Capture the cell that displays the provided text and extract its (x, y) central coordinate. 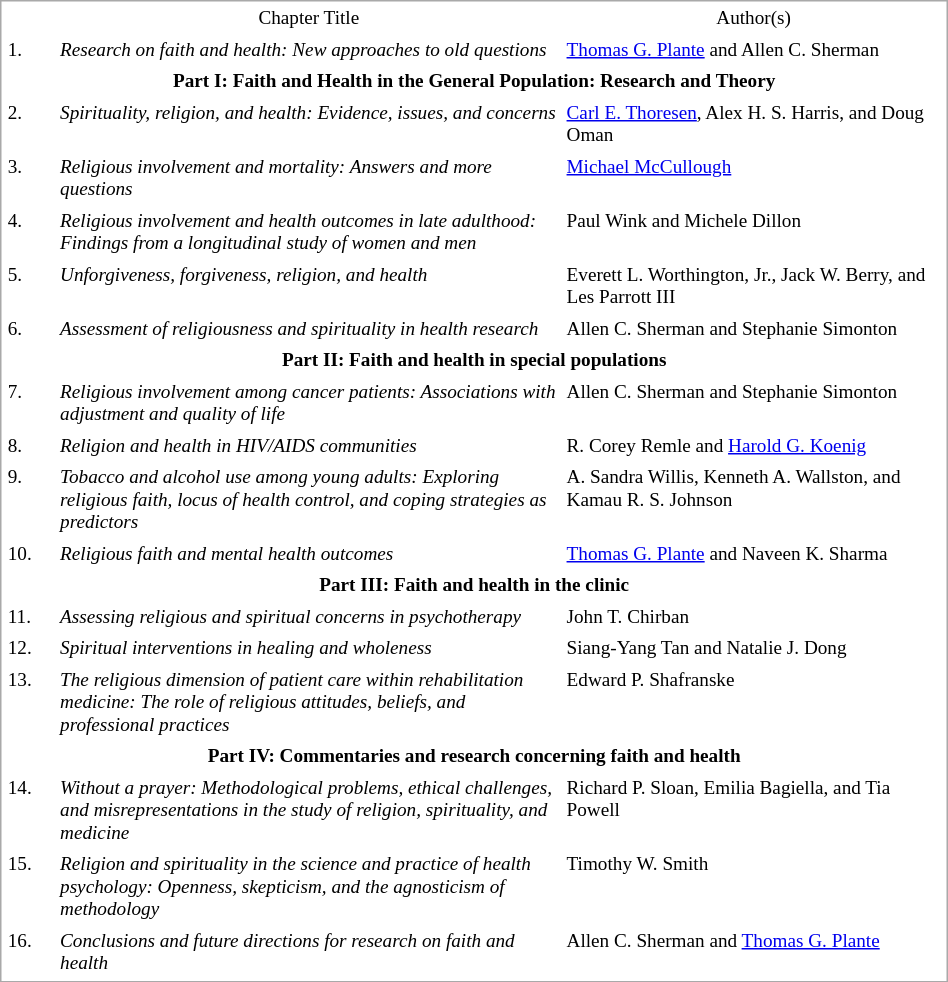
Thomas G. Plante and Naveen K. Sharma (754, 554)
11. (30, 617)
Religion and health in HIV/AIDS communities (309, 446)
Assessment of religiousness and spirituality in health research (309, 329)
Paul Wink and Michele Dillon (754, 232)
Religious involvement and health outcomes in late adulthood: Findings from a longitudinal study of women and men (309, 232)
Chapter Title (309, 18)
The religious dimension of patient care within rehabilitation medicine: The role of religious attitudes, beliefs, and professional practices (309, 703)
Thomas G. Plante and Allen C. Sherman (754, 50)
Tobacco and alcohol use among young adults: Exploring religious faith, locus of health control, and coping strategies as predictors (309, 500)
R. Corey Remle and Harold G. Koenig (754, 446)
Allen C. Sherman and Thomas G. Plante (754, 952)
Edward P. Shafranske (754, 703)
12. (30, 648)
10. (30, 554)
John T. Chirban (754, 617)
Timothy W. Smith (754, 887)
16. (30, 952)
Part II: Faith and health in special populations (474, 360)
15. (30, 887)
Without a prayer: Methodological problems, ethical challenges, and misrepresentations in the study of religion, spirituality, and medicine (309, 811)
Spiritual interventions in healing and wholeness (309, 648)
Spirituality, religion, and health: Evidence, issues, and concerns (309, 124)
Conclusions and future directions for research on faith and health (309, 952)
Religious faith and mental health outcomes (309, 554)
Everett L. Worthington, Jr., Jack W. Berry, and Les Parrott III (754, 286)
3. (30, 178)
Religion and spirituality in the science and practice of health psychology: Openness, skepticism, and the agnosticism of methodology (309, 887)
14. (30, 811)
2. (30, 124)
Religious involvement among cancer patients: Associations with adjustment and quality of life (309, 404)
A. Sandra Willis, Kenneth A. Wallston, and Kamau R. S. Johnson (754, 500)
8. (30, 446)
9. (30, 500)
Siang-Yang Tan and Natalie J. Dong (754, 648)
Religious involvement and mortality: Answers and more questions (309, 178)
Richard P. Sloan, Emilia Bagiella, and Tia Powell (754, 811)
Research on faith and health: New approaches to old questions (309, 50)
4. (30, 232)
Carl E. Thoresen, Alex H. S. Harris, and Doug Oman (754, 124)
Part I: Faith and Health in the General Population: Research and Theory (474, 81)
6. (30, 329)
Part IV: Commentaries and research concerning faith and health (474, 756)
Assessing religious and spiritual concerns in psychotherapy (309, 617)
Author(s) (754, 18)
Michael McCullough (754, 178)
Part III: Faith and health in the clinic (474, 585)
13. (30, 703)
1. (30, 50)
Unforgiveness, forgiveness, religion, and health (309, 286)
7. (30, 404)
5. (30, 286)
